Scan for the cell matching the given text and deliver its (x, y) coordinate at center. 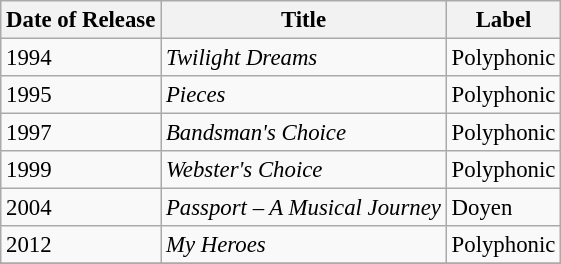
1994 (81, 58)
1997 (81, 133)
1999 (81, 170)
Passport – A Musical Journey (304, 208)
My Heroes (304, 245)
Title (304, 20)
Pieces (304, 95)
Doyen (503, 208)
Bandsman's Choice (304, 133)
Label (503, 20)
1995 (81, 95)
Date of Release (81, 20)
Twilight Dreams (304, 58)
Webster's Choice (304, 170)
2004 (81, 208)
2012 (81, 245)
